From the cell containing the given text, extract its center point as [X, Y] coordinate. 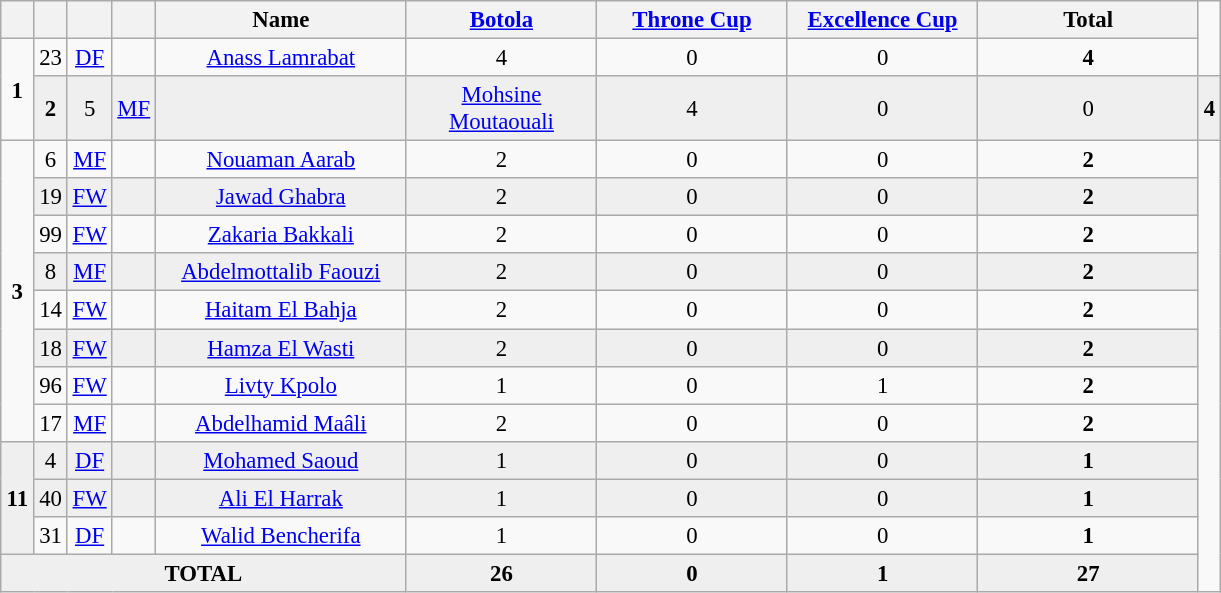
TOTAL [204, 573]
26 [502, 573]
8 [50, 273]
Throne Cup [692, 20]
Haitam El Bahja [282, 310]
11 [18, 498]
3 [18, 292]
Excellence Cup [882, 20]
23 [50, 58]
Jawad Ghabra [282, 197]
6 [50, 160]
40 [50, 498]
19 [50, 197]
Name [282, 20]
Mohamed Saoud [282, 460]
Total [1088, 20]
Botola [502, 20]
18 [50, 348]
27 [1088, 573]
Anass Lamrabat [282, 58]
Hamza El Wasti [282, 348]
Livty Kpolo [282, 385]
17 [50, 423]
Abdelmottalib Faouzi [282, 273]
96 [50, 385]
Mohsine Moutaouali [502, 108]
5 [90, 108]
99 [50, 235]
Zakaria Bakkali [282, 235]
Abdelhamid Maâli [282, 423]
Nouaman Aarab [282, 160]
Ali El Harrak [282, 498]
14 [50, 310]
31 [50, 536]
Walid Bencherifa [282, 536]
